Return (X, Y) of the center of cell containing provided text 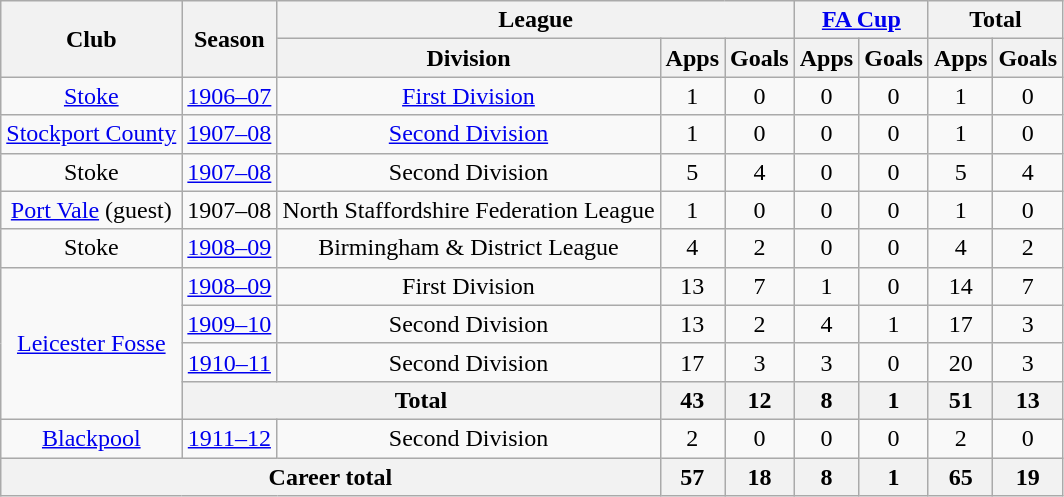
1911–12 (230, 438)
18 (759, 477)
20 (960, 362)
1906–07 (230, 96)
Stockport County (92, 134)
Birmingham & District League (468, 248)
43 (692, 400)
51 (960, 400)
Blackpool (92, 438)
Season (230, 39)
Division (468, 58)
57 (692, 477)
FA Cup (861, 20)
1909–10 (230, 324)
North Staffordshire Federation League (468, 210)
19 (1028, 477)
12 (759, 400)
Career total (330, 477)
Port Vale (guest) (92, 210)
League (536, 20)
14 (960, 286)
1910–11 (230, 362)
65 (960, 477)
Leicester Fosse (92, 343)
Club (92, 39)
